For the text-containing cell, return its midpoint in [X, Y] coordinate format. 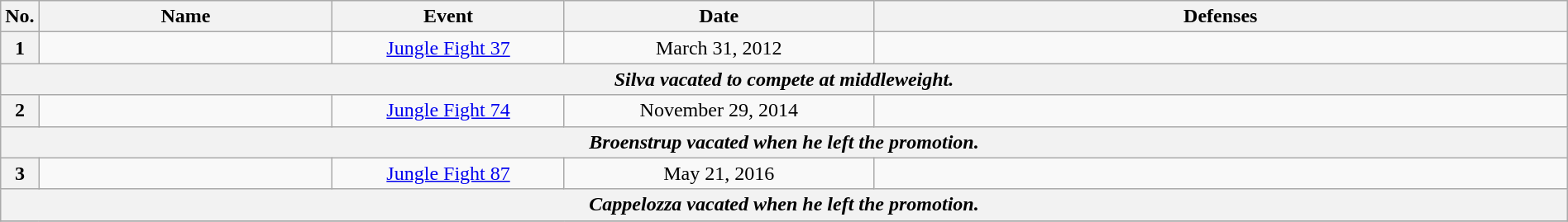
Name [185, 17]
Silva vacated to compete at middleweight. [784, 79]
Jungle Fight 37 [448, 48]
Broenstrup vacated when he left the promotion. [784, 142]
Date [719, 17]
3 [20, 173]
No. [20, 17]
November 29, 2014 [719, 111]
Jungle Fight 74 [448, 111]
Jungle Fight 87 [448, 173]
March 31, 2012 [719, 48]
May 21, 2016 [719, 173]
1 [20, 48]
Event [448, 17]
2 [20, 111]
Cappelozza vacated when he left the promotion. [784, 205]
Defenses [1221, 17]
